Locate the cell with the specified text and output its [X, Y] center coordinate. 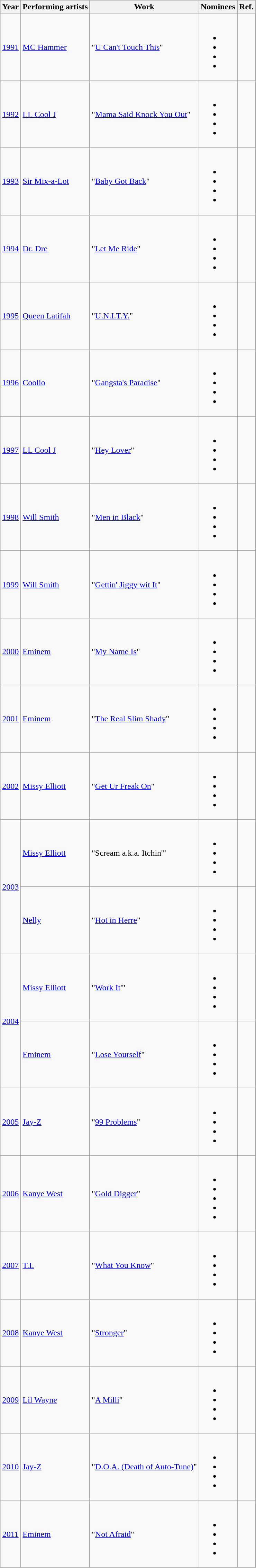
2002 [10, 786]
Lil Wayne [55, 1400]
T.I. [55, 1265]
1996 [10, 383]
Coolio [55, 383]
Sir Mix-a-Lot [55, 181]
2011 [10, 1534]
2007 [10, 1265]
2008 [10, 1333]
Dr. Dre [55, 249]
"My Name Is" [144, 651]
1995 [10, 316]
2005 [10, 1122]
Work [144, 7]
"Work It'" [144, 988]
"Baby Got Back" [144, 181]
2000 [10, 651]
"D.O.A. (Death of Auto-Tune)" [144, 1467]
Queen Latifah [55, 316]
"Not Afraid" [144, 1534]
"Lose Yourself" [144, 1055]
"A Milli" [144, 1400]
"Get Ur Freak On" [144, 786]
"Stronger" [144, 1333]
Nelly [55, 920]
1999 [10, 584]
2001 [10, 719]
"Hey Lover" [144, 450]
"Let Me Ride" [144, 249]
"Men in Black" [144, 517]
"Mama Said Knock You Out" [144, 114]
Nominees [218, 7]
"Gold Digger" [144, 1193]
"What You Know" [144, 1265]
2006 [10, 1193]
2009 [10, 1400]
Performing artists [55, 7]
MC Hammer [55, 47]
2003 [10, 887]
"Scream a.k.a. Itchin'" [144, 853]
1991 [10, 47]
"Gangsta's Paradise" [144, 383]
"The Real Slim Shady" [144, 719]
1993 [10, 181]
2010 [10, 1467]
1998 [10, 517]
2004 [10, 1021]
Ref. [246, 7]
1997 [10, 450]
"U.N.I.T.Y." [144, 316]
"Gettin' Jiggy wit It" [144, 584]
Year [10, 7]
"Hot in Herre" [144, 920]
"99 Problems" [144, 1122]
1994 [10, 249]
"U Can't Touch This" [144, 47]
1992 [10, 114]
